Output the [x, y] coordinate of the center of the cell containing the given text.  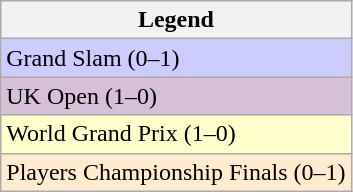
UK Open (1–0) [176, 96]
Legend [176, 20]
Grand Slam (0–1) [176, 58]
World Grand Prix (1–0) [176, 134]
Players Championship Finals (0–1) [176, 172]
